Search for the cell housing the specified text and yield its [X, Y] center coordinate. 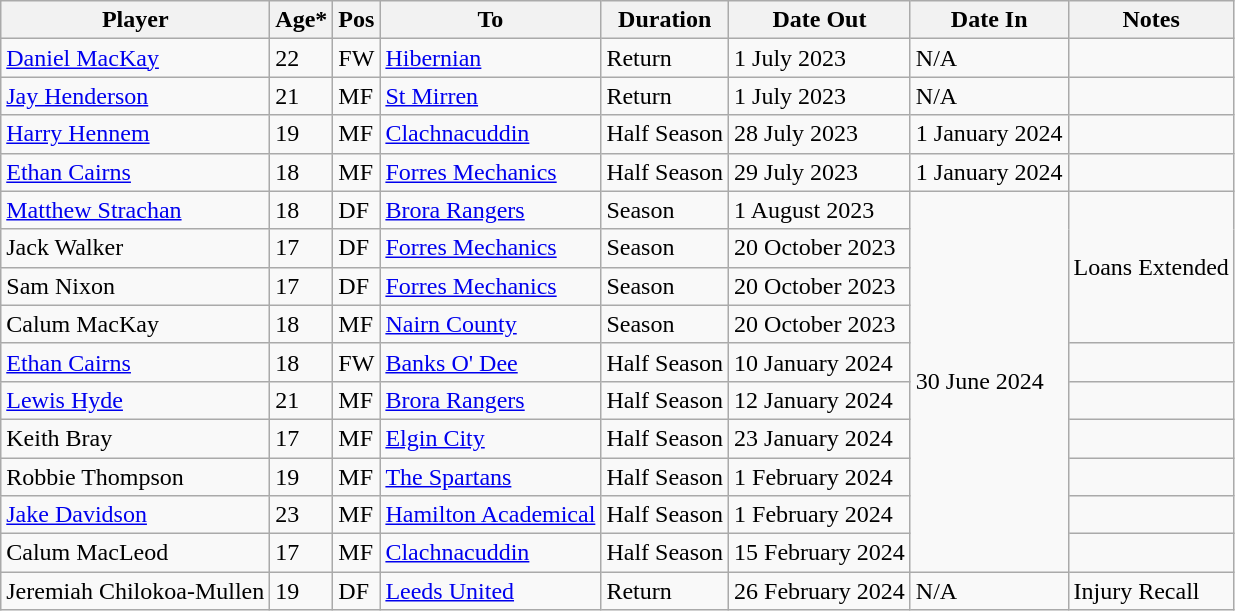
Daniel MacKay [136, 58]
28 July 2023 [820, 134]
To [490, 20]
Notes [1151, 20]
Leeds United [490, 591]
12 January 2024 [820, 400]
The Spartans [490, 477]
23 January 2024 [820, 438]
30 June 2024 [989, 382]
15 February 2024 [820, 553]
Matthew Strachan [136, 210]
Calum MacKay [136, 324]
Elgin City [490, 438]
Jake Davidson [136, 515]
23 [302, 515]
Sam Nixon [136, 286]
Player [136, 20]
Injury Recall [1151, 591]
Keith Bray [136, 438]
Age* [302, 20]
Jack Walker [136, 248]
St Mirren [490, 96]
Hamilton Academical [490, 515]
26 February 2024 [820, 591]
29 July 2023 [820, 172]
Pos [356, 20]
Date Out [820, 20]
10 January 2024 [820, 362]
Jeremiah Chilokoa-Mullen [136, 591]
Harry Hennem [136, 134]
Banks O' Dee [490, 362]
Jay Henderson [136, 96]
Robbie Thompson [136, 477]
Nairn County [490, 324]
Loans Extended [1151, 267]
Duration [665, 20]
Lewis Hyde [136, 400]
Hibernian [490, 58]
Date In [989, 20]
22 [302, 58]
1 August 2023 [820, 210]
Calum MacLeod [136, 553]
